Return the [x, y] coordinate for the center point of the cell that contains the specified text.  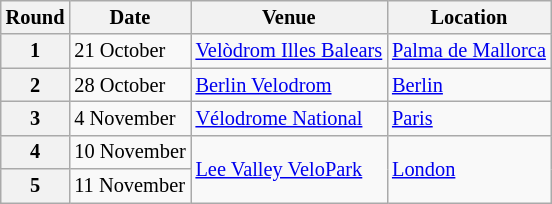
Lee Valley VeloPark [290, 168]
Round [36, 17]
Venue [290, 17]
2 [36, 85]
Paris [469, 118]
Berlin Velodrom [290, 85]
Palma de Mallorca [469, 51]
11 November [130, 186]
3 [36, 118]
4 [36, 152]
Vélodrome National [290, 118]
28 October [130, 85]
Date [130, 17]
5 [36, 186]
London [469, 168]
21 October [130, 51]
Berlin [469, 85]
Location [469, 17]
10 November [130, 152]
Velòdrom Illes Balears [290, 51]
4 November [130, 118]
1 [36, 51]
